Detect which cell encompasses the target text, then output its [X, Y] center coordinate. 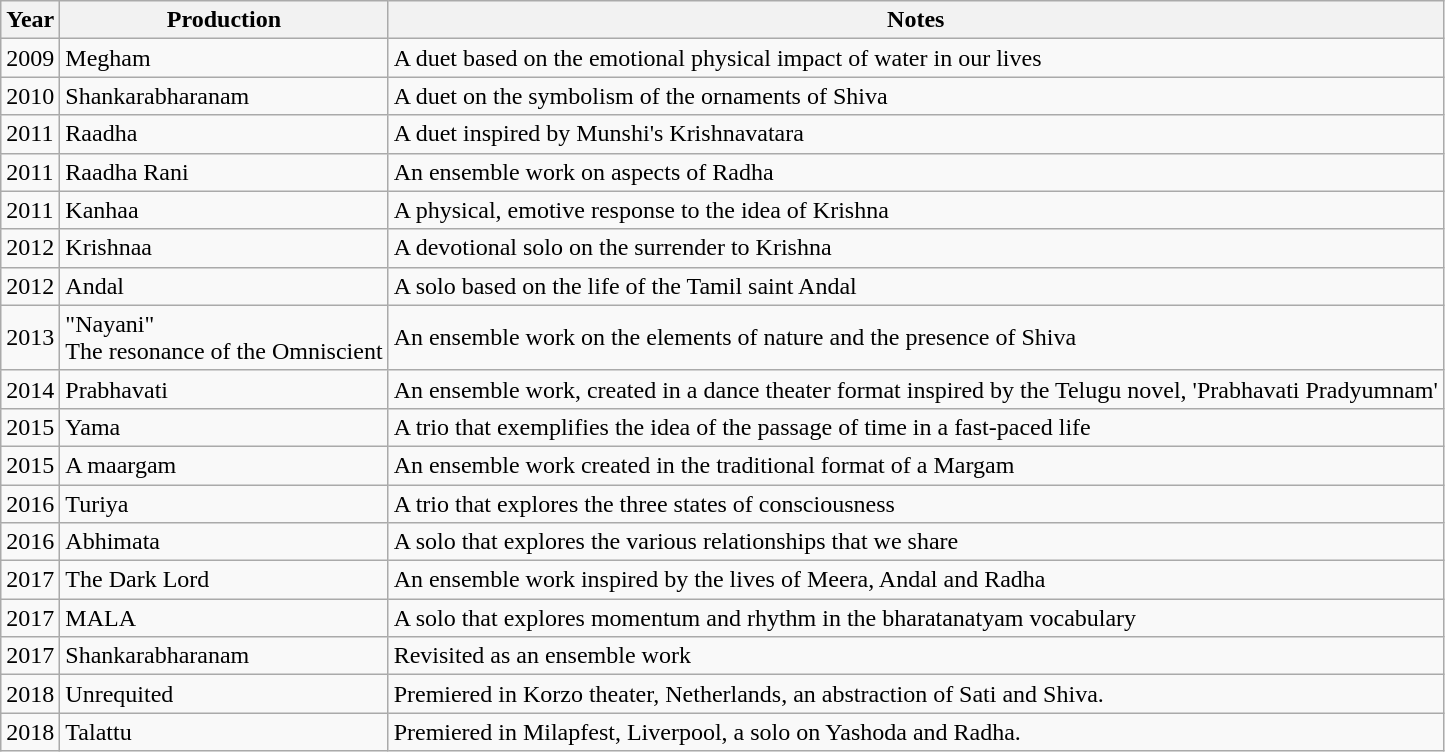
A duet based on the emotional physical impact of water in our lives [916, 58]
Talattu [224, 732]
A trio that explores the three states of consciousness [916, 503]
Andal [224, 286]
Yama [224, 427]
"Nayani"The resonance of the Omniscient [224, 338]
An ensemble work inspired by the lives of Meera, Andal and Radha [916, 580]
A solo that explores the various relationships that we share [916, 542]
2009 [30, 58]
Premiered in Milapfest, Liverpool, a solo on Yashoda and Radha. [916, 732]
An ensemble work on the elements of nature and the presence of Shiva [916, 338]
Kanhaa [224, 210]
Prabhavati [224, 389]
Megham [224, 58]
A solo based on the life of the Tamil saint Andal [916, 286]
Turiya [224, 503]
2010 [30, 96]
An ensemble work on aspects of Radha [916, 172]
An ensemble work, created in a dance theater format inspired by the Telugu novel, 'Prabhavati Pradyumnam' [916, 389]
A physical, emotive response to the idea of Krishna [916, 210]
Abhimata [224, 542]
Revisited as an ensemble work [916, 656]
MALA [224, 618]
Unrequited [224, 694]
A devotional solo on the surrender to Krishna [916, 248]
A solo that explores momentum and rhythm in the bharatanatyam vocabulary [916, 618]
Production [224, 20]
2014 [30, 389]
Notes [916, 20]
Raadha [224, 134]
A trio that exemplifies the idea of the passage of time in a fast-paced life [916, 427]
Year [30, 20]
Premiered in Korzo theater, Netherlands, an abstraction of Sati and Shiva. [916, 694]
A duet inspired by Munshi's Krishnavatara [916, 134]
Krishnaa [224, 248]
2013 [30, 338]
An ensemble work created in the traditional format of a Margam [916, 465]
Raadha Rani [224, 172]
The Dark Lord [224, 580]
A duet on the symbolism of the ornaments of Shiva [916, 96]
A maargam [224, 465]
